Identify which cell holds the provided text, then report its (x, y) central coordinate. 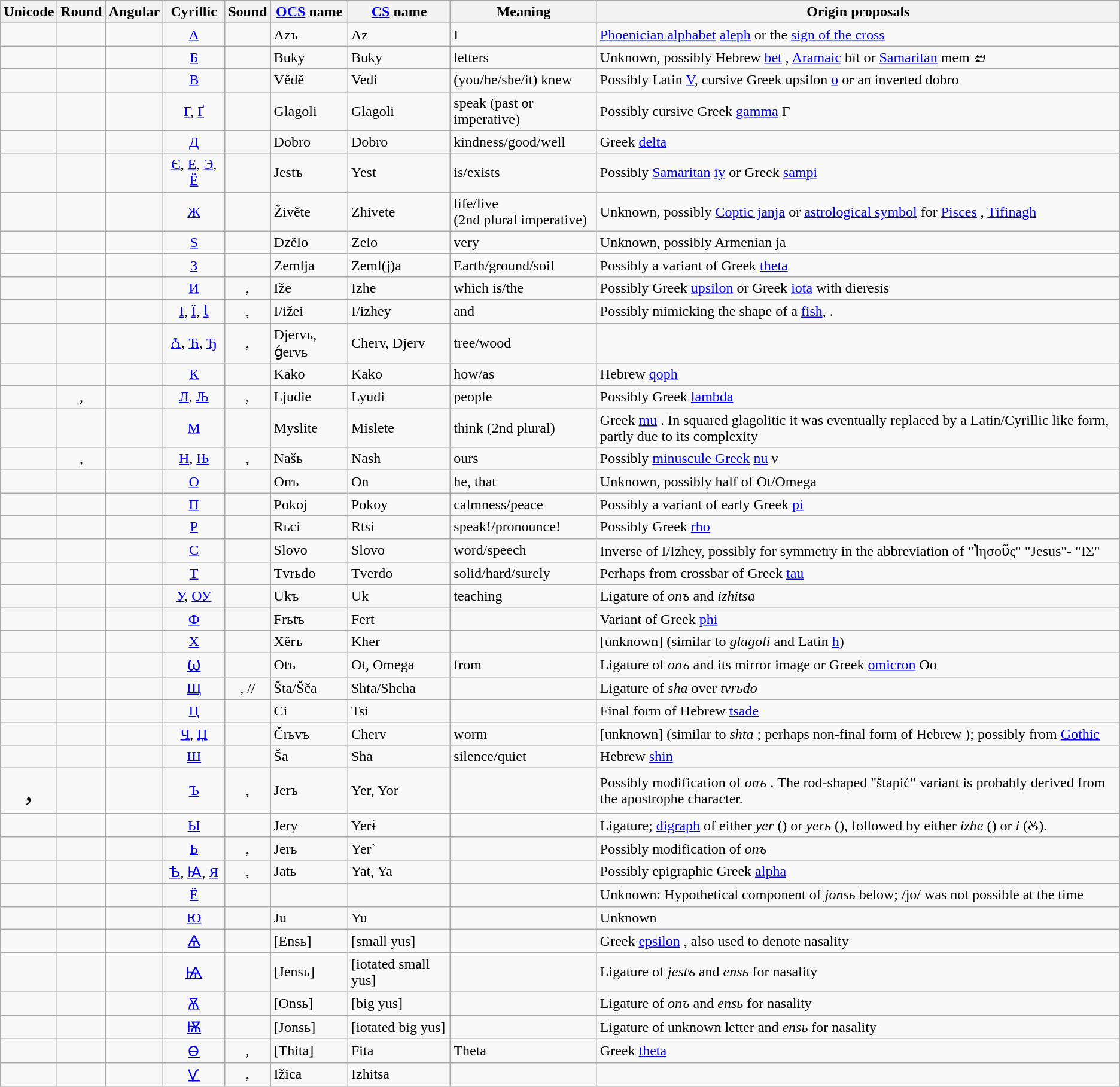
Živěte (309, 212)
word/speech (524, 550)
[Ensь] (309, 941)
Myslite (309, 428)
Jatь (309, 872)
Т (194, 574)
Ъ (194, 791)
Д (194, 142)
Yer, Yor (398, 791)
Щ (194, 688)
Possibly Greek upsilon or Greek iota with dieresis (858, 288)
Earth/ground/soil (524, 265)
Yest (398, 172)
from (524, 665)
Jerь (309, 848)
Ligature of unknown letter and ensь for nasality (858, 1027)
П (194, 504)
Dzělo (309, 242)
Possibly a variant of Greek theta (858, 265)
Unknown, possibly half of Ot/Omega (858, 482)
Zhivete (398, 212)
М (194, 428)
Ligature of onъ and izhitsa (858, 596)
Ф (194, 619)
Possibly epigraphic Greek alpha (858, 872)
Б (194, 57)
Hebrew qoph ‎ (858, 374)
Ju (309, 918)
On (398, 482)
Greek delta (858, 142)
Greek theta (858, 1051)
Azъ (309, 35)
Possibly modification of onъ (858, 848)
Х (194, 642)
Ь (194, 848)
Possibly cursive Greek gamma Γ (858, 111)
ours (524, 459)
Vědě (309, 80)
Inverse of I/Izhey, possibly for symmetry in the abbreviation of "Ἰησοῦς" "Jesus"- "ΙΣ" (858, 550)
Possibly Samaritan īy or Greek sampi (858, 172)
Zeml(j)a (398, 265)
Ѕ (194, 242)
[small yus] (398, 941)
Pokoj (309, 504)
А (194, 35)
Cherv, Djerv (398, 343)
Possibly minuscule Greek nu ν (858, 459)
Ч, Џ (194, 734)
, // (248, 688)
Possibly Latin V, cursive Greek upsilon υ or an inverted dobro (858, 80)
Theta (524, 1051)
Round (81, 12)
very (524, 242)
Yat, Ya (398, 872)
Ligature; digraph of either yer () or yerь (), followed by either izhe () or i (Ⰻ). (858, 826)
Lyudi (398, 397)
В (194, 80)
Mislete (398, 428)
Unknown: Hypothetical component of jonsь below; /jo/ was not possible at the time (858, 895)
Yerɨ (398, 826)
Shta/Shcha (398, 688)
Unknown, possibly Coptic janja or astrological symbol for Pisces , Tifinagh (858, 212)
Г, Ґ (194, 111)
Angular (134, 12)
Л, Љ (194, 397)
CS name (398, 12)
Ѩ (194, 973)
Cyrillic (194, 12)
Izhe (398, 288)
Ѫ (194, 1004)
Hebrew shin ‎ (858, 757)
silence/quiet (524, 757)
Unicode (29, 12)
Ш (194, 757)
[big yus] (398, 1004)
[Jensь] (309, 973)
Onъ (309, 482)
Ѭ (194, 1027)
he, that (524, 482)
people (524, 397)
[iotated small yus] (398, 973)
[unknown] (similar to glagoli and Latin h) (858, 642)
Phoenician alphabet aleph or the sign of the cross (858, 35)
Otъ (309, 665)
Є, Е, Э, Ё (194, 172)
Ѣ, Ꙗ, Я (194, 872)
Ι, Ї, Ꙇ (194, 311)
Possibly Greek rho (858, 527)
Djervь, ǵervь (309, 343)
Ѳ (194, 1051)
[Thita] (309, 1051)
Meaning (524, 12)
О (194, 482)
Ligature of jestъ and ensь for nasality (858, 973)
Tsi (398, 711)
И (194, 288)
speak!/pronounce! (524, 527)
(you/he/she/it) knew (524, 80)
Ligature of onъ and its mirror image or Greek omicron Οο (858, 665)
Greek epsilon , also used to denote nasality (858, 941)
Ц (194, 711)
Črьvъ (309, 734)
Ꙉ, Ћ, Ђ (194, 343)
Rtsi (398, 527)
Yu (398, 918)
Fert (398, 619)
К (194, 374)
worm (524, 734)
Tvrьdo (309, 574)
Ligature of sha over tvrьdo (858, 688)
teaching (524, 596)
[unknown] (similar to shta ; perhaps non-final form of Hebrew ); possibly from Gothic (858, 734)
Ю (194, 918)
Ukъ (309, 596)
С (194, 550)
Jery (309, 826)
Ot, Omega (398, 665)
Rьci (309, 527)
kindness/good/well (524, 142)
Н, Њ (194, 459)
Ѡ (194, 665)
Nash (398, 459)
Ж (194, 212)
solid/hard/surely (524, 574)
how/as (524, 374)
OCS name (309, 12)
Possibly Greek lambda (858, 397)
Šta/Šča (309, 688)
calmness/peace (524, 504)
Cherv (398, 734)
speak (past or imperative) (524, 111)
[Onsь] (309, 1004)
Final form of Hebrew tsade (858, 711)
life/live(2nd plural imperative) (524, 212)
Jestъ (309, 172)
Unknown, possibly Hebrew bet , Aramaic bīt or Samaritan mem ࠌ (858, 57)
Perhaps from crossbar of Greek tau (858, 574)
Ša (309, 757)
Iže (309, 288)
Ѧ (194, 941)
I (524, 35)
Possibly modification of onъ . The rod-shaped "štapić" variant is probably derived from the apostrophe character. (858, 791)
Frьtъ (309, 619)
Zelo (398, 242)
letters (524, 57)
[Jonsь] (309, 1027)
tree/wood (524, 343)
Uk (398, 596)
Xěrъ (309, 642)
Az (398, 35)
I/izhey (398, 311)
Unknown, possibly Armenian ja (858, 242)
Variant of Greek phi (858, 619)
Possibly mimicking the shape of a fish, . (858, 311)
У, ОУ (194, 596)
З (194, 265)
Yer` (398, 848)
Origin proposals (858, 12)
Vedi (398, 80)
Ё (194, 895)
Zemlja (309, 265)
Ligature of onъ and ensь for nasality (858, 1004)
Р (194, 527)
Ѵ (194, 1074)
Izhitsa (398, 1074)
Possibly a variant of early Greek pi (858, 504)
Sha (398, 757)
Pokoy (398, 504)
Ы (194, 826)
Kher (398, 642)
Ljudie (309, 397)
Unknown (858, 918)
Jerъ (309, 791)
Greek mu . In squared glagolitic it was eventually replaced by a Latin/Cyrillic like form, partly due to its complexity (858, 428)
Tverdo (398, 574)
Ižica (309, 1074)
Sound (248, 12)
Ci (309, 711)
and (524, 311)
I/ižei (309, 311)
is/exists (524, 172)
which is/the (524, 288)
think (2nd plural) (524, 428)
[iotated big yus] (398, 1027)
Našь (309, 459)
Fita (398, 1051)
